Capture the cell that displays the provided text and extract its (x, y) central coordinate. 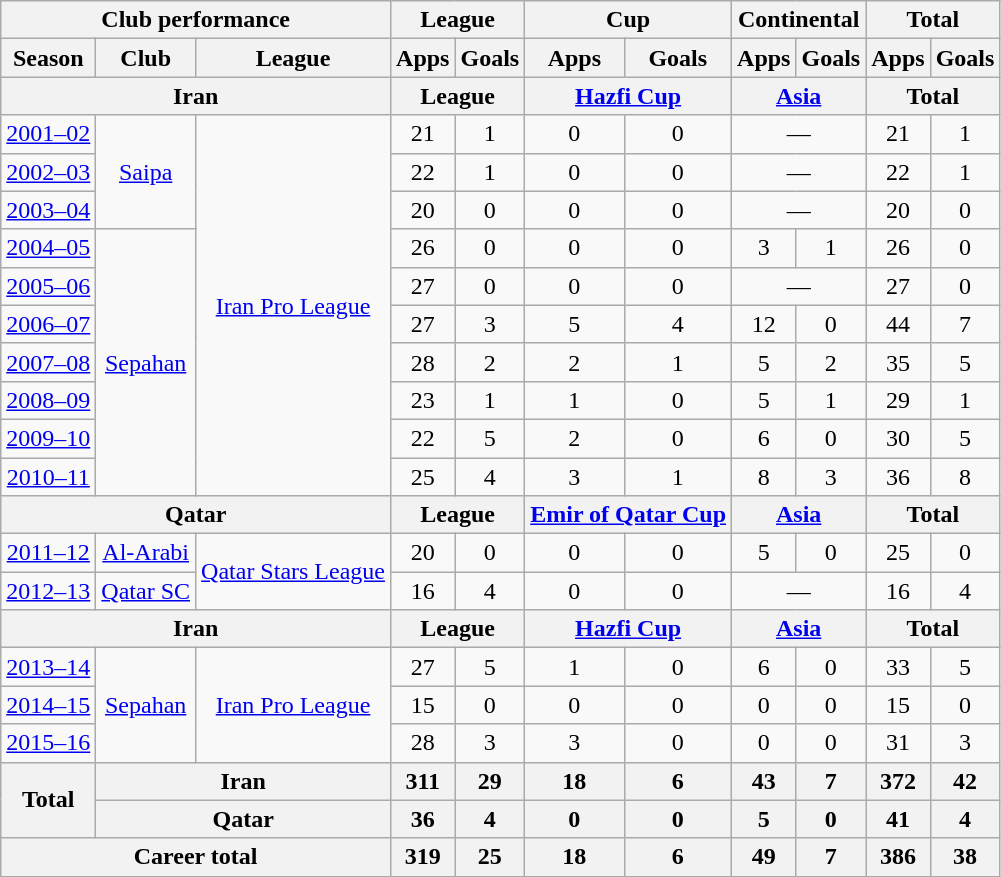
2006–07 (48, 324)
2003–04 (48, 210)
372 (898, 781)
2001–02 (48, 134)
2011–12 (48, 553)
2009–10 (48, 438)
2014–15 (48, 705)
43 (764, 781)
2005–06 (48, 286)
2008–09 (48, 400)
23 (423, 400)
311 (423, 781)
35 (898, 362)
Saipa (146, 172)
386 (898, 857)
42 (965, 781)
Al-Arabi (146, 553)
2010–11 (48, 477)
319 (423, 857)
2015–16 (48, 743)
Continental (799, 20)
2007–08 (48, 362)
30 (898, 438)
31 (898, 743)
Club (146, 58)
Qatar Stars League (294, 572)
38 (965, 857)
2013–14 (48, 667)
33 (898, 667)
2002–03 (48, 172)
49 (764, 857)
44 (898, 324)
Cup (628, 20)
Season (48, 58)
Emir of Qatar Cup (628, 515)
2012–13 (48, 591)
2004–05 (48, 248)
Career total (196, 857)
Qatar SC (146, 591)
12 (764, 324)
Club performance (196, 20)
41 (898, 819)
